Return the (x, y) coordinate for the center point of the cell that contains the specified text.  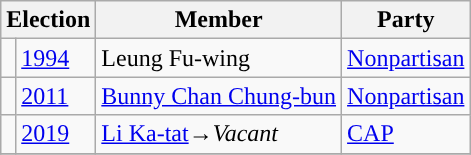
Member (219, 20)
Party (406, 20)
Li Ka-tat→Vacant (219, 134)
2019 (56, 134)
2011 (56, 96)
1994 (56, 58)
Election (48, 20)
Bunny Chan Chung-bun (219, 96)
Leung Fu-wing (219, 58)
CAP (406, 134)
